Pinpoint the cell where the given text exists, returning its [X, Y] midpoint coordinate. 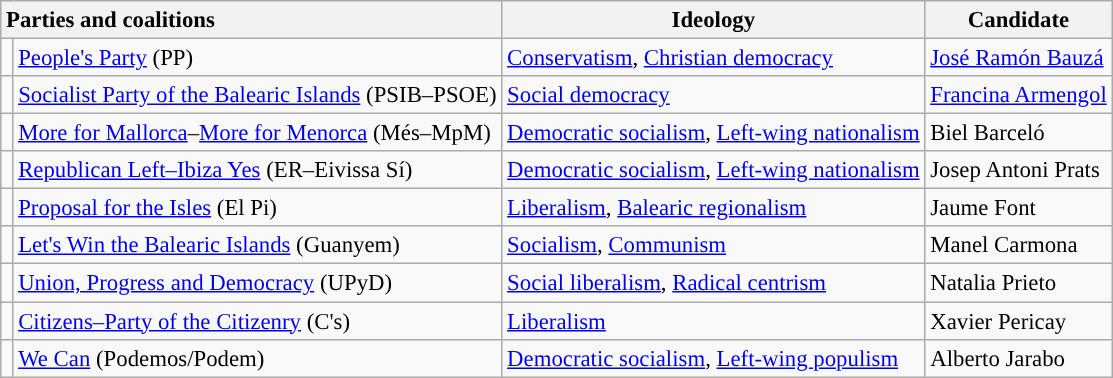
Manel Carmona [1018, 245]
Citizens–Party of the Citizenry (C's) [258, 321]
Social democracy [714, 95]
Jaume Font [1018, 208]
José Ramón Bauzá [1018, 58]
Xavier Pericay [1018, 321]
More for Mallorca–More for Menorca (Més–MpM) [258, 133]
Josep Antoni Prats [1018, 170]
Union, Progress and Democracy (UPyD) [258, 283]
Socialism, Communism [714, 245]
People's Party (PP) [258, 58]
Let's Win the Balearic Islands (Guanyem) [258, 245]
Proposal for the Isles (El Pi) [258, 208]
Alberto Jarabo [1018, 358]
Conservatism, Christian democracy [714, 58]
Ideology [714, 20]
Liberalism [714, 321]
Socialist Party of the Balearic Islands (PSIB–PSOE) [258, 95]
Democratic socialism, Left-wing populism [714, 358]
Republican Left–Ibiza Yes (ER–Eivissa Sí) [258, 170]
Biel Barceló [1018, 133]
We Can (Podemos/Podem) [258, 358]
Liberalism, Balearic regionalism [714, 208]
Social liberalism, Radical centrism [714, 283]
Candidate [1018, 20]
Parties and coalitions [252, 20]
Natalia Prieto [1018, 283]
Francina Armengol [1018, 95]
